Provide the [X, Y] coordinate of the cell's center where the given text is located.  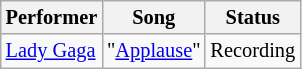
Performer [52, 17]
Recording [252, 51]
Lady Gaga [52, 51]
"Applause" [154, 51]
Status [252, 17]
Song [154, 17]
